Capture the cell that displays the provided text and extract its [x, y] central coordinate. 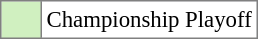
Championship Playoff [149, 20]
